Output the (X, Y) coordinate of the center of the cell containing the given text.  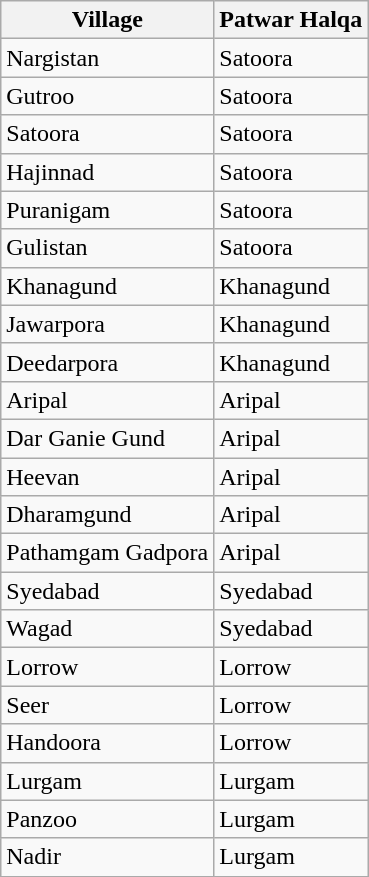
Hajinnad (108, 172)
Village (108, 20)
Nadir (108, 857)
Heevan (108, 477)
Nargistan (108, 58)
Seer (108, 705)
Patwar Halqa (291, 20)
Wagad (108, 629)
Dar Ganie Gund (108, 438)
Deedarpora (108, 362)
Panzoo (108, 819)
Pathamgam Gadpora (108, 553)
Puranigam (108, 210)
Gulistan (108, 248)
Dharamgund (108, 515)
Handoora (108, 743)
Jawarpora (108, 324)
Gutroo (108, 96)
